Provide the [X, Y] coordinate of the cell's center where the given text is located.  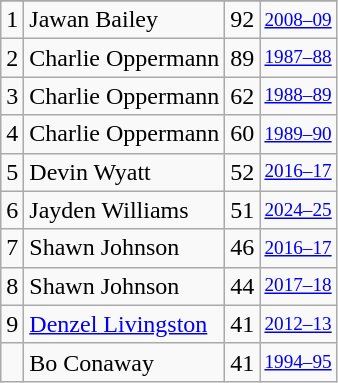
62 [242, 96]
Bo Conaway [124, 362]
1987–88 [298, 58]
1988–89 [298, 96]
51 [242, 210]
4 [12, 134]
2024–25 [298, 210]
52 [242, 172]
60 [242, 134]
7 [12, 248]
Denzel Livingston [124, 324]
2008–09 [298, 20]
9 [12, 324]
1989–90 [298, 134]
Jawan Bailey [124, 20]
1994–95 [298, 362]
2017–18 [298, 286]
2 [12, 58]
44 [242, 286]
6 [12, 210]
Devin Wyatt [124, 172]
46 [242, 248]
92 [242, 20]
3 [12, 96]
5 [12, 172]
1 [12, 20]
Jayden Williams [124, 210]
89 [242, 58]
8 [12, 286]
2012–13 [298, 324]
